Determine the (X, Y) coordinate at the center of the cell enclosing the given text.  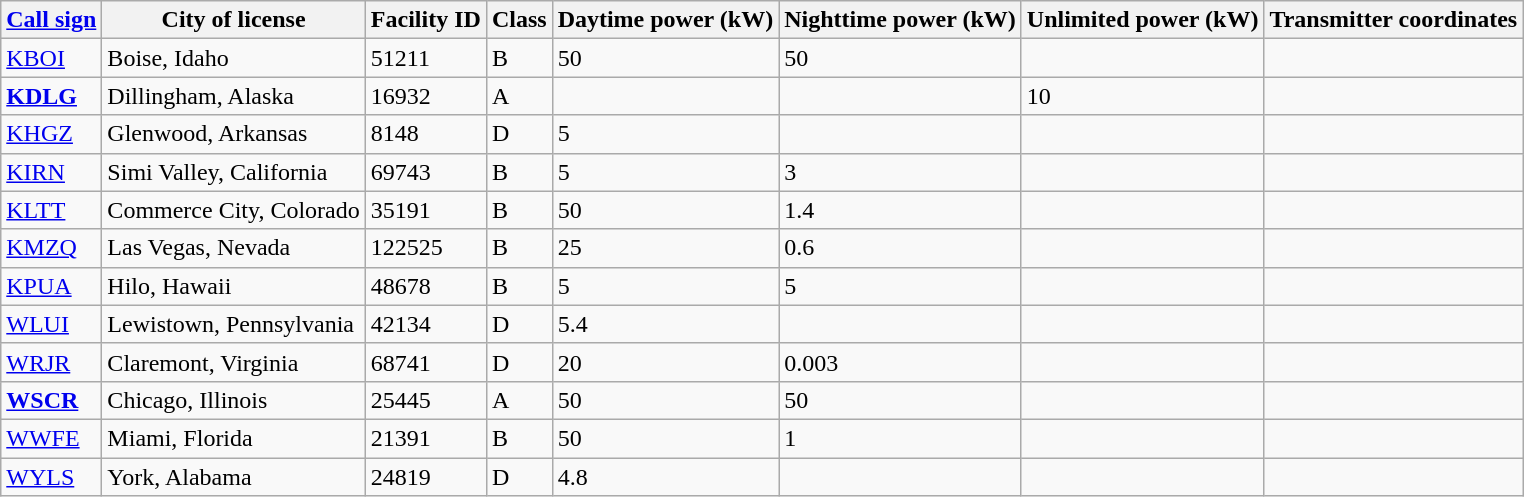
KIRN (52, 172)
Class (519, 20)
0.6 (900, 248)
Nighttime power (kW) (900, 20)
Call sign (52, 20)
York, Alabama (234, 477)
42134 (426, 324)
WWFE (52, 438)
WYLS (52, 477)
48678 (426, 286)
Facility ID (426, 20)
69743 (426, 172)
0.003 (900, 362)
Commerce City, Colorado (234, 210)
KLTT (52, 210)
WLUI (52, 324)
KDLG (52, 96)
20 (666, 362)
Las Vegas, Nevada (234, 248)
Chicago, Illinois (234, 400)
KHGZ (52, 134)
25 (666, 248)
KPUA (52, 286)
Dillingham, Alaska (234, 96)
Lewistown, Pennsylvania (234, 324)
Unlimited power (kW) (1142, 20)
WSCR (52, 400)
1.4 (900, 210)
KBOI (52, 58)
Claremont, Virginia (234, 362)
Simi Valley, California (234, 172)
Daytime power (kW) (666, 20)
KMZQ (52, 248)
21391 (426, 438)
1 (900, 438)
68741 (426, 362)
City of license (234, 20)
Miami, Florida (234, 438)
Transmitter coordinates (1394, 20)
WRJR (52, 362)
51211 (426, 58)
4.8 (666, 477)
8148 (426, 134)
35191 (426, 210)
16932 (426, 96)
122525 (426, 248)
5.4 (666, 324)
25445 (426, 400)
Boise, Idaho (234, 58)
3 (900, 172)
10 (1142, 96)
Glenwood, Arkansas (234, 134)
Hilo, Hawaii (234, 286)
24819 (426, 477)
